Pinpoint the cell where the given text exists, returning its [x, y] midpoint coordinate. 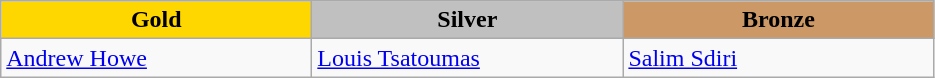
Gold [156, 20]
Salim Sdiri [778, 58]
Louis Tsatoumas [468, 58]
Silver [468, 20]
Bronze [778, 20]
Andrew Howe [156, 58]
